Search for the cell housing the specified text and yield its [X, Y] center coordinate. 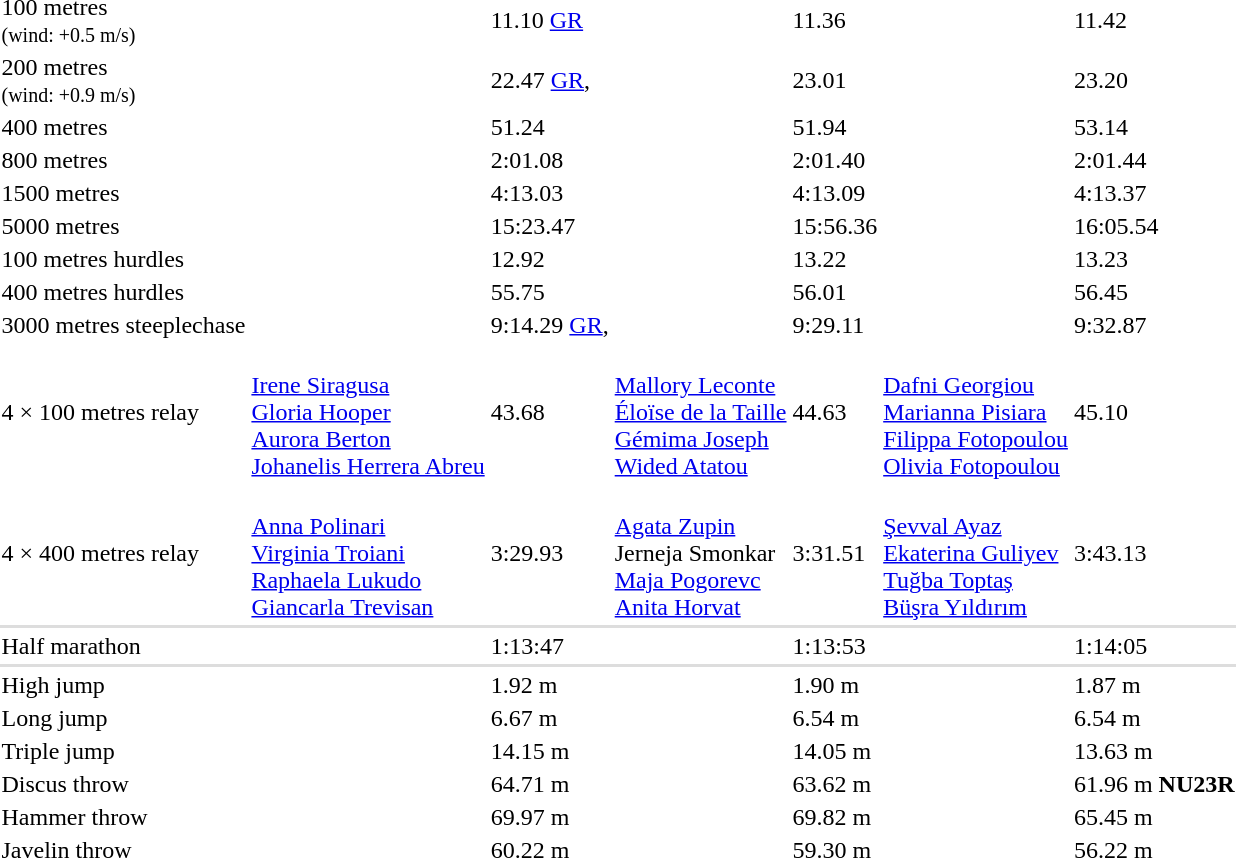
Half marathon [124, 646]
4:13.03 [550, 193]
1:13:47 [550, 646]
65.45 m [1154, 817]
12.92 [550, 259]
23.20 [1154, 80]
3:31.51 [835, 553]
16:05.54 [1154, 226]
1500 metres [124, 193]
56.45 [1154, 292]
1:13:53 [835, 646]
2:01.44 [1154, 160]
Long jump [124, 718]
15:56.36 [835, 226]
100 metres hurdles [124, 259]
13.63 m [1154, 751]
2:01.40 [835, 160]
1.87 m [1154, 685]
22.47 GR, [550, 80]
5000 metres [124, 226]
400 metres [124, 127]
64.71 m [550, 784]
9:14.29 GR, [550, 325]
Mallory LeconteÉloïse de la TailleGémima JosephWided Atatou [700, 412]
15:23.47 [550, 226]
Agata ZupinJerneja SmonkarMaja PogorevcAnita Horvat [700, 553]
69.82 m [835, 817]
Hammer throw [124, 817]
Discus throw [124, 784]
43.68 [550, 412]
45.10 [1154, 412]
9:29.11 [835, 325]
13.23 [1154, 259]
55.75 [550, 292]
1.90 m [835, 685]
Irene SiragusaGloria HooperAurora BertonJohanelis Herrera Abreu [368, 412]
4 × 100 metres relay [124, 412]
Dafni GeorgiouMarianna PisiaraFilippa FotopoulouOlivia Fotopoulou [976, 412]
3000 metres steeplechase [124, 325]
Şevval AyazEkaterina GuliyevTuğba ToptaşBüşra Yıldırım [976, 553]
14.05 m [835, 751]
6.67 m [550, 718]
51.24 [550, 127]
400 metres hurdles [124, 292]
44.63 [835, 412]
800 metres [124, 160]
4:13.37 [1154, 193]
1.92 m [550, 685]
High jump [124, 685]
Anna PolinariVirginia TroianiRaphaela LukudoGiancarla Trevisan [368, 553]
51.94 [835, 127]
69.97 m [550, 817]
1:14:05 [1154, 646]
61.96 m NU23R [1154, 784]
4 × 400 metres relay [124, 553]
3:29.93 [550, 553]
4:13.09 [835, 193]
14.15 m [550, 751]
Triple jump [124, 751]
200 metres(wind: +0.9 m/s) [124, 80]
53.14 [1154, 127]
63.62 m [835, 784]
23.01 [835, 80]
56.01 [835, 292]
3:43.13 [1154, 553]
13.22 [835, 259]
9:32.87 [1154, 325]
2:01.08 [550, 160]
